Extract the (x, y) coordinate from the center of the cell holding the provided text.  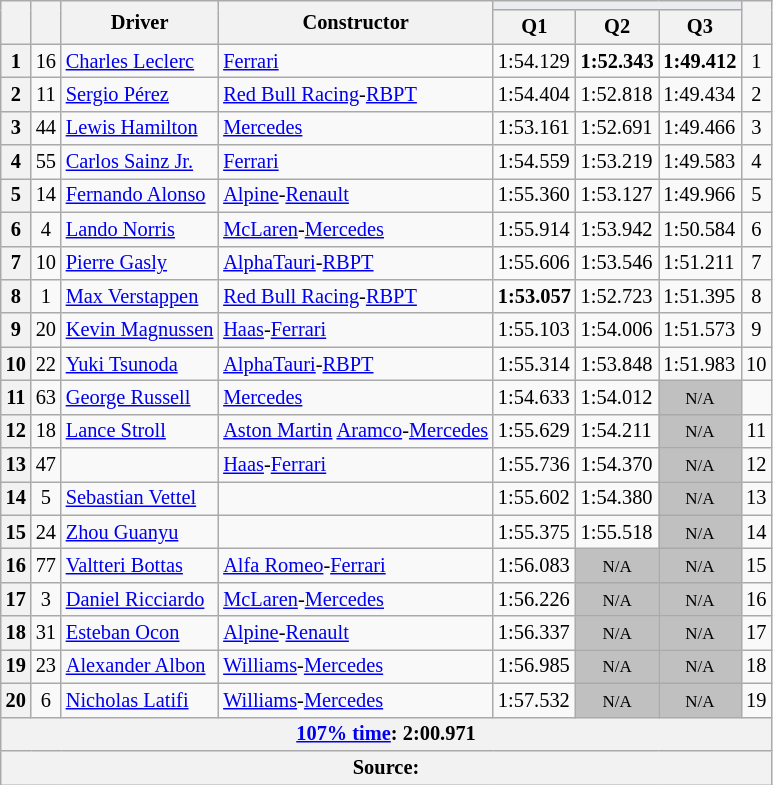
1:53.161 (534, 128)
Lewis Hamilton (140, 128)
Max Verstappen (140, 296)
1:55.736 (534, 465)
77 (46, 565)
Constructor (356, 22)
1:52.691 (618, 128)
Zhou Guanyu (140, 532)
1:49.434 (700, 94)
Source: (386, 767)
Q3 (700, 27)
Charles Leclerc (140, 61)
1:56.337 (534, 633)
1:54.012 (618, 397)
1:55.914 (534, 229)
Aston Martin Aramco-Mercedes (356, 431)
Lando Norris (140, 229)
1:54.129 (534, 61)
1:55.375 (534, 532)
1:49.583 (700, 162)
1:51.211 (700, 263)
1:52.818 (618, 94)
Pierre Gasly (140, 263)
Nicholas Latifi (140, 700)
31 (46, 633)
Esteban Ocon (140, 633)
1:54.380 (618, 498)
Fernando Alonso (140, 195)
Alexander Albon (140, 666)
1:55.103 (534, 330)
1:54.404 (534, 94)
George Russell (140, 397)
1:52.343 (618, 61)
1:55.314 (534, 364)
1:56.083 (534, 565)
1:49.466 (700, 128)
1:54.006 (618, 330)
Kevin Magnussen (140, 330)
1:53.942 (618, 229)
1:55.360 (534, 195)
1:53.546 (618, 263)
Carlos Sainz Jr. (140, 162)
Valtteri Bottas (140, 565)
1:57.532 (534, 700)
1:53.127 (618, 195)
Yuki Tsunoda (140, 364)
1:54.559 (534, 162)
Q1 (534, 27)
1:55.518 (618, 532)
47 (46, 465)
1:51.395 (700, 296)
1:56.226 (534, 599)
Driver (140, 22)
Alfa Romeo-Ferrari (356, 565)
1:54.370 (618, 465)
1:54.633 (534, 397)
1:56.985 (534, 666)
1:53.219 (618, 162)
Sebastian Vettel (140, 498)
Lance Stroll (140, 431)
22 (46, 364)
1:53.848 (618, 364)
1:52.723 (618, 296)
55 (46, 162)
23 (46, 666)
1:55.602 (534, 498)
24 (46, 532)
1:55.629 (534, 431)
1:54.211 (618, 431)
44 (46, 128)
1:51.573 (700, 330)
Q2 (618, 27)
Sergio Pérez (140, 94)
107% time: 2:00.971 (386, 734)
1:55.606 (534, 263)
Daniel Ricciardo (140, 599)
1:49.412 (700, 61)
1:49.966 (700, 195)
63 (46, 397)
1:50.584 (700, 229)
1:51.983 (700, 364)
1:53.057 (534, 296)
